Capture the cell that displays the provided text and extract its [x, y] central coordinate. 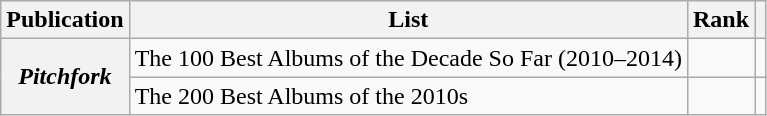
The 100 Best Albums of the Decade So Far (2010–2014) [408, 58]
List [408, 20]
The 200 Best Albums of the 2010s [408, 96]
Rank [720, 20]
Publication [65, 20]
Pitchfork [65, 77]
